Determine the (X, Y) coordinate at the center of the cell enclosing the given text.  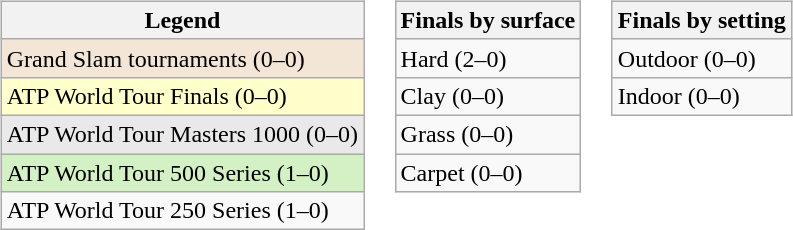
Carpet (0–0) (488, 173)
Finals by setting (702, 20)
ATP World Tour 500 Series (1–0) (182, 173)
Indoor (0–0) (702, 96)
Legend (182, 20)
Clay (0–0) (488, 96)
Grass (0–0) (488, 134)
Grand Slam tournaments (0–0) (182, 58)
ATP World Tour Finals (0–0) (182, 96)
Outdoor (0–0) (702, 58)
ATP World Tour Masters 1000 (0–0) (182, 134)
Hard (2–0) (488, 58)
ATP World Tour 250 Series (1–0) (182, 211)
Finals by surface (488, 20)
